Scan for the cell matching the given text and deliver its [X, Y] coordinate at center. 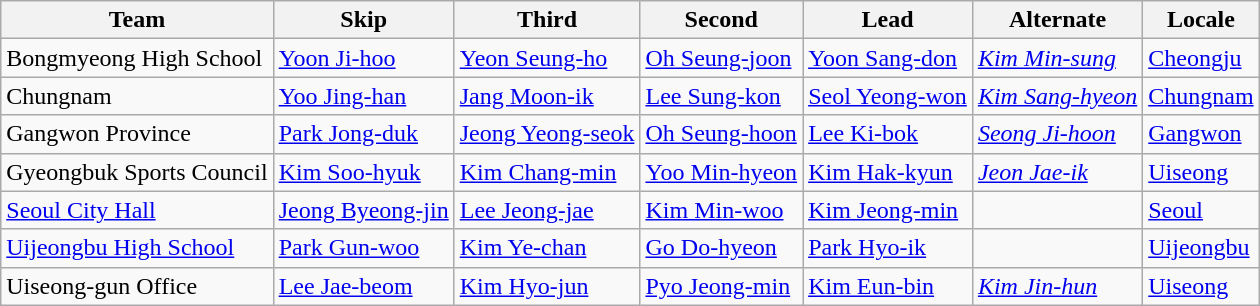
Cheongju [1201, 58]
Kim Eun-bin [888, 286]
Park Gun-woo [364, 248]
Jang Moon-ik [547, 96]
Seoul [1201, 210]
Uiseong-gun Office [137, 286]
Kim Ye-chan [547, 248]
Oh Seung-hoon [722, 134]
Kim Chang-min [547, 172]
Uijeongbu High School [137, 248]
Pyo Jeong-min [722, 286]
Gangwon [1201, 134]
Kim Jin-hun [1057, 286]
Lee Sung-kon [722, 96]
Gyeongbuk Sports Council [137, 172]
Kim Min-woo [722, 210]
Kim Min-sung [1057, 58]
Kim Jeong-min [888, 210]
Kim Soo-hyuk [364, 172]
Yoon Sang-don [888, 58]
Jeon Jae-ik [1057, 172]
Yoo Jing-han [364, 96]
Seoul City Hall [137, 210]
Park Jong-duk [364, 134]
Locale [1201, 20]
Skip [364, 20]
Second [722, 20]
Lee Jeong-jae [547, 210]
Go Do-hyeon [722, 248]
Kim Hak-kyun [888, 172]
Kim Hyo-jun [547, 286]
Kim Sang-hyeon [1057, 96]
Lee Ki-bok [888, 134]
Gangwon Province [137, 134]
Yoon Ji-hoo [364, 58]
Alternate [1057, 20]
Jeong Yeong-seok [547, 134]
Lead [888, 20]
Seol Yeong-won [888, 96]
Park Hyo-ik [888, 248]
Bongmyeong High School [137, 58]
Oh Seung-joon [722, 58]
Seong Ji-hoon [1057, 134]
Team [137, 20]
Yeon Seung-ho [547, 58]
Uijeongbu [1201, 248]
Third [547, 20]
Yoo Min-hyeon [722, 172]
Lee Jae-beom [364, 286]
Jeong Byeong-jin [364, 210]
